Find where the given text appears and provide that cell's center as (X, Y) coordinate. 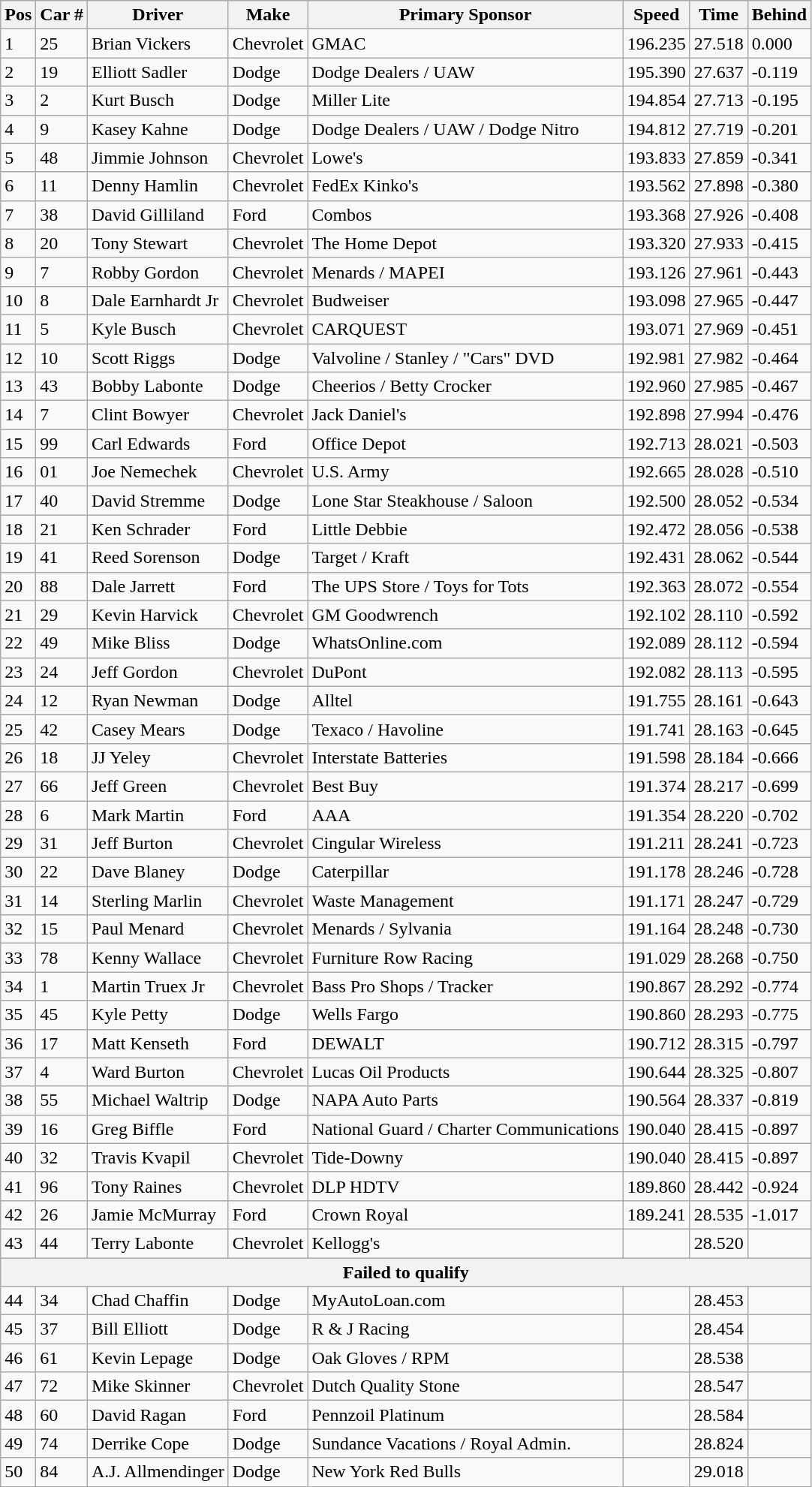
46 (18, 1358)
Joe Nemechek (158, 472)
27.713 (719, 101)
Reed Sorenson (158, 558)
Elliott Sadler (158, 72)
193.562 (656, 186)
-0.443 (779, 272)
27.969 (719, 329)
Bobby Labonte (158, 387)
28.062 (719, 558)
27.926 (719, 215)
28.292 (719, 986)
-0.723 (779, 844)
National Guard / Charter Communications (465, 1129)
Kyle Busch (158, 329)
28.220 (719, 814)
Carl Edwards (158, 444)
192.431 (656, 558)
27.985 (719, 387)
28.052 (719, 501)
-0.645 (779, 729)
194.854 (656, 101)
191.755 (656, 700)
193.126 (656, 272)
Pos (18, 15)
28.021 (719, 444)
JJ Yeley (158, 757)
-0.476 (779, 415)
28.056 (719, 529)
28.535 (719, 1215)
-0.775 (779, 1015)
28.246 (719, 872)
Denny Hamlin (158, 186)
Derrike Cope (158, 1443)
28.247 (719, 901)
193.833 (656, 158)
Casey Mears (158, 729)
-0.201 (779, 129)
Jimmie Johnson (158, 158)
-0.464 (779, 358)
28.110 (719, 615)
27.994 (719, 415)
Menards / MAPEI (465, 272)
-0.503 (779, 444)
84 (62, 1472)
Target / Kraft (465, 558)
-0.119 (779, 72)
-0.467 (779, 387)
David Gilliland (158, 215)
R & J Racing (465, 1329)
Failed to qualify (406, 1272)
Dale Earnhardt Jr (158, 300)
30 (18, 872)
192.665 (656, 472)
WhatsOnline.com (465, 643)
Michael Waltrip (158, 1100)
-0.807 (779, 1072)
-0.447 (779, 300)
Kellogg's (465, 1243)
13 (18, 387)
28.547 (719, 1386)
Kurt Busch (158, 101)
Oak Gloves / RPM (465, 1358)
27.965 (719, 300)
Pennzoil Platinum (465, 1415)
189.241 (656, 1215)
192.981 (656, 358)
The UPS Store / Toys for Tots (465, 586)
-0.544 (779, 558)
-0.554 (779, 586)
Interstate Batteries (465, 757)
Furniture Row Racing (465, 958)
193.071 (656, 329)
Make (268, 15)
191.164 (656, 929)
MyAutoLoan.com (465, 1301)
28.268 (719, 958)
27.719 (719, 129)
29.018 (719, 1472)
Valvoline / Stanley / "Cars" DVD (465, 358)
192.102 (656, 615)
28.337 (719, 1100)
Combos (465, 215)
-0.750 (779, 958)
Greg Biffle (158, 1129)
39 (18, 1129)
Matt Kenseth (158, 1043)
190.712 (656, 1043)
Waste Management (465, 901)
28.161 (719, 700)
27.518 (719, 44)
AAA (465, 814)
Ryan Newman (158, 700)
Menards / Sylvania (465, 929)
-0.341 (779, 158)
Jeff Burton (158, 844)
66 (62, 786)
190.564 (656, 1100)
Terry Labonte (158, 1243)
-1.017 (779, 1215)
195.390 (656, 72)
191.354 (656, 814)
27.637 (719, 72)
Dave Blaney (158, 872)
191.178 (656, 872)
28.163 (719, 729)
0.000 (779, 44)
-0.380 (779, 186)
33 (18, 958)
191.029 (656, 958)
Sterling Marlin (158, 901)
-0.729 (779, 901)
-0.819 (779, 1100)
Bass Pro Shops / Tracker (465, 986)
Budweiser (465, 300)
Tide-Downy (465, 1157)
99 (62, 444)
Clint Bowyer (158, 415)
-0.510 (779, 472)
28.538 (719, 1358)
NAPA Auto Parts (465, 1100)
192.089 (656, 643)
-0.538 (779, 529)
27.982 (719, 358)
191.598 (656, 757)
194.812 (656, 129)
192.898 (656, 415)
28.325 (719, 1072)
192.960 (656, 387)
Chad Chaffin (158, 1301)
01 (62, 472)
Robby Gordon (158, 272)
DLP HDTV (465, 1186)
28.113 (719, 672)
Best Buy (465, 786)
28 (18, 814)
FedEx Kinko's (465, 186)
-0.534 (779, 501)
-0.643 (779, 700)
55 (62, 1100)
Lone Star Steakhouse / Saloon (465, 501)
28.248 (719, 929)
28.453 (719, 1301)
27.961 (719, 272)
Lowe's (465, 158)
Jeff Gordon (158, 672)
-0.592 (779, 615)
U.S. Army (465, 472)
27 (18, 786)
-0.702 (779, 814)
-0.699 (779, 786)
DEWALT (465, 1043)
Time (719, 15)
Speed (656, 15)
Brian Vickers (158, 44)
28.293 (719, 1015)
28.315 (719, 1043)
28.112 (719, 643)
191.741 (656, 729)
191.171 (656, 901)
28.184 (719, 757)
28.824 (719, 1443)
Kenny Wallace (158, 958)
Miller Lite (465, 101)
28.454 (719, 1329)
Ken Schrader (158, 529)
Crown Royal (465, 1215)
Mike Bliss (158, 643)
-0.666 (779, 757)
193.320 (656, 243)
28.217 (719, 786)
28.520 (719, 1243)
Little Debbie (465, 529)
Jamie McMurray (158, 1215)
GM Goodwrench (465, 615)
192.472 (656, 529)
Office Depot (465, 444)
96 (62, 1186)
74 (62, 1443)
-0.774 (779, 986)
Tony Stewart (158, 243)
Primary Sponsor (465, 15)
David Ragan (158, 1415)
Dodge Dealers / UAW (465, 72)
Lucas Oil Products (465, 1072)
196.235 (656, 44)
-0.415 (779, 243)
Driver (158, 15)
72 (62, 1386)
88 (62, 586)
-0.595 (779, 672)
-0.924 (779, 1186)
Ward Burton (158, 1072)
189.860 (656, 1186)
Dutch Quality Stone (465, 1386)
28.072 (719, 586)
Texaco / Havoline (465, 729)
191.211 (656, 844)
-0.408 (779, 215)
191.374 (656, 786)
The Home Depot (465, 243)
Martin Truex Jr (158, 986)
-0.728 (779, 872)
27.933 (719, 243)
Travis Kvapil (158, 1157)
Cheerios / Betty Crocker (465, 387)
192.500 (656, 501)
Alltel (465, 700)
190.867 (656, 986)
Kyle Petty (158, 1015)
190.644 (656, 1072)
New York Red Bulls (465, 1472)
Kevin Harvick (158, 615)
Jack Daniel's (465, 415)
Cingular Wireless (465, 844)
Kasey Kahne (158, 129)
A.J. Allmendinger (158, 1472)
78 (62, 958)
Sundance Vacations / Royal Admin. (465, 1443)
28.241 (719, 844)
60 (62, 1415)
Mike Skinner (158, 1386)
61 (62, 1358)
-0.195 (779, 101)
192.082 (656, 672)
193.368 (656, 215)
Dodge Dealers / UAW / Dodge Nitro (465, 129)
27.898 (719, 186)
Paul Menard (158, 929)
28.584 (719, 1415)
28.442 (719, 1186)
Dale Jarrett (158, 586)
-0.594 (779, 643)
3 (18, 101)
Scott Riggs (158, 358)
50 (18, 1472)
28.028 (719, 472)
Kevin Lepage (158, 1358)
35 (18, 1015)
Mark Martin (158, 814)
David Stremme (158, 501)
Caterpillar (465, 872)
Wells Fargo (465, 1015)
-0.451 (779, 329)
Bill Elliott (158, 1329)
192.363 (656, 586)
Behind (779, 15)
-0.730 (779, 929)
47 (18, 1386)
GMAC (465, 44)
-0.797 (779, 1043)
36 (18, 1043)
Tony Raines (158, 1186)
190.860 (656, 1015)
192.713 (656, 444)
Car # (62, 15)
CARQUEST (465, 329)
23 (18, 672)
Jeff Green (158, 786)
DuPont (465, 672)
27.859 (719, 158)
193.098 (656, 300)
